Output the (X, Y) coordinate of the center of the cell containing the given text.  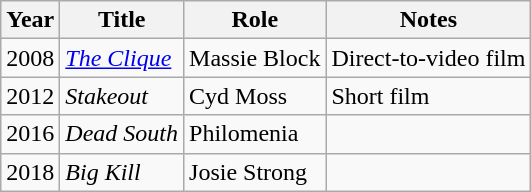
Big Kill (122, 172)
Massie Block (255, 58)
Direct-to-video film (428, 58)
Cyd Moss (255, 96)
Stakeout (122, 96)
Dead South (122, 134)
Notes (428, 20)
2012 (30, 96)
2008 (30, 58)
The Clique (122, 58)
Title (122, 20)
Year (30, 20)
Philomenia (255, 134)
2018 (30, 172)
Josie Strong (255, 172)
2016 (30, 134)
Role (255, 20)
Short film (428, 96)
